Return the (X, Y) coordinate for the center point of the cell that contains the specified text.  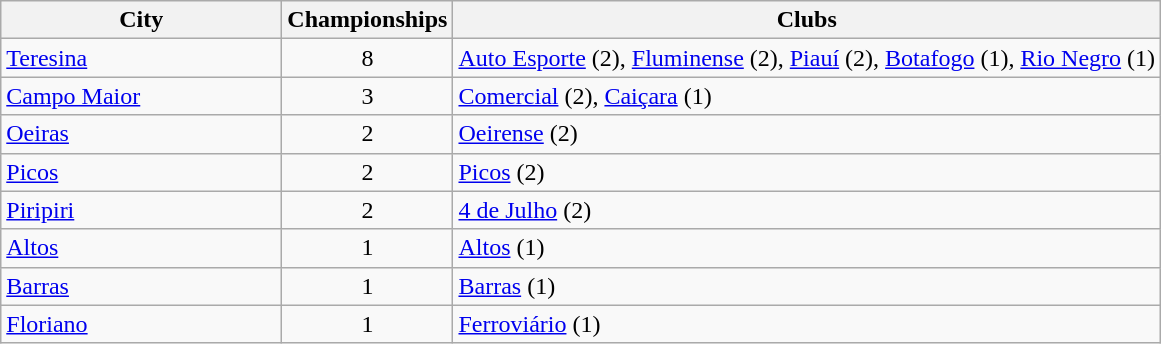
Oeirense (2) (807, 134)
4 de Julho (2) (807, 210)
Picos (142, 172)
Championships (368, 20)
Picos (2) (807, 172)
3 (368, 96)
Altos (142, 248)
Oeiras (142, 134)
Clubs (807, 20)
8 (368, 58)
Campo Maior (142, 96)
Barras (1) (807, 286)
Comercial (2), Caiçara (1) (807, 96)
Teresina (142, 58)
Piripiri (142, 210)
City (142, 20)
Auto Esporte (2), Fluminense (2), Piauí (2), Botafogo (1), Rio Negro (1) (807, 58)
Barras (142, 286)
Ferroviário (1) (807, 324)
Altos (1) (807, 248)
Floriano (142, 324)
